Determine the [X, Y] coordinate at the center of the cell enclosing the given text.  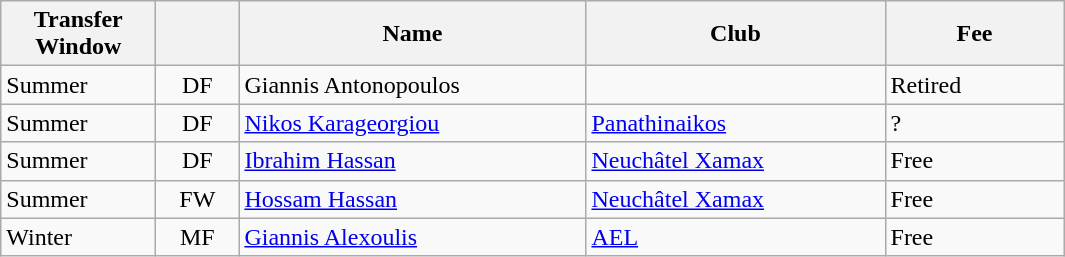
Ibrahim Hassan [412, 161]
Retired [974, 85]
Winter [78, 237]
Transfer Window [78, 34]
MF [198, 237]
? [974, 123]
Giannis Antonopoulos [412, 85]
AEL [736, 237]
Club [736, 34]
Panathinaikos [736, 123]
Nikos Karageorgiou [412, 123]
Fee [974, 34]
Name [412, 34]
Giannis Alexoulis [412, 237]
Hossam Hassan [412, 199]
FW [198, 199]
